Capture the cell that displays the provided text and extract its (x, y) central coordinate. 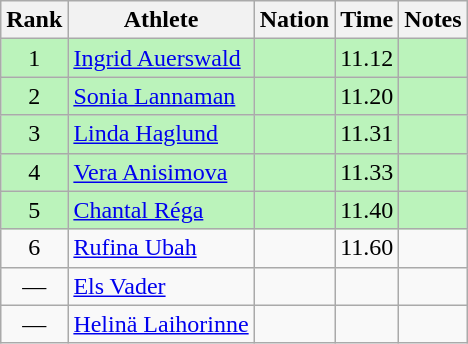
1 (34, 58)
11.60 (367, 248)
11.20 (367, 96)
2 (34, 96)
Sonia Lannaman (161, 96)
3 (34, 134)
Nation (294, 20)
11.33 (367, 172)
Rufina Ubah (161, 248)
Vera Anisimova (161, 172)
Helinä Laihorinne (161, 324)
Ingrid Auerswald (161, 58)
Chantal Réga (161, 210)
11.12 (367, 58)
Rank (34, 20)
Linda Haglund (161, 134)
4 (34, 172)
6 (34, 248)
11.31 (367, 134)
Notes (433, 20)
5 (34, 210)
Athlete (161, 20)
Els Vader (161, 286)
Time (367, 20)
11.40 (367, 210)
